Output the (x, y) coordinate of the center of the cell containing the given text.  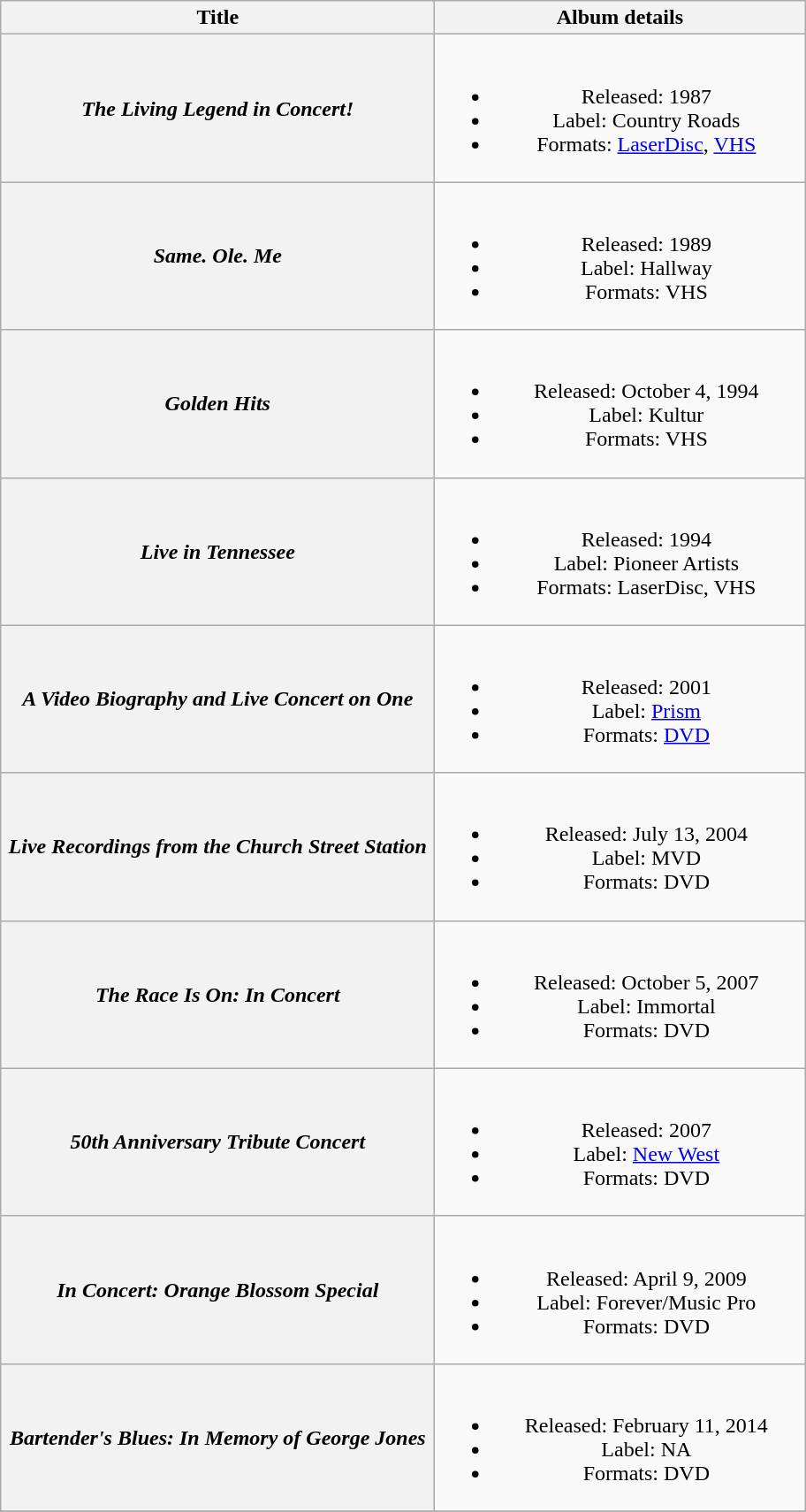
Released: October 5, 2007Label: ImmortalFormats: DVD (620, 994)
Released: July 13, 2004Label: MVDFormats: DVD (620, 847)
Released: 1987Label: Country RoadsFormats: LaserDisc, VHS (620, 108)
Released: 1989Label: HallwayFormats: VHS (620, 256)
Released: 1994Label: Pioneer ArtistsFormats: LaserDisc, VHS (620, 552)
In Concert: Orange Blossom Special (217, 1289)
Title (217, 18)
Bartender's Blues: In Memory of George Jones (217, 1438)
Live Recordings from the Church Street Station (217, 847)
The Living Legend in Concert! (217, 108)
Released: October 4, 1994Label: KulturFormats: VHS (620, 403)
Same. Ole. Me (217, 256)
50th Anniversary Tribute Concert (217, 1142)
Released: 2007Label: New WestFormats: DVD (620, 1142)
Released: February 11, 2014Label: NAFormats: DVD (620, 1438)
Released: April 9, 2009Label: Forever/Music ProFormats: DVD (620, 1289)
Golden Hits (217, 403)
The Race Is On: In Concert (217, 994)
Released: 2001Label: PrismFormats: DVD (620, 699)
A Video Biography and Live Concert on One (217, 699)
Live in Tennessee (217, 552)
Album details (620, 18)
